Return the (X, Y) coordinate for the center point of the cell that contains the specified text.  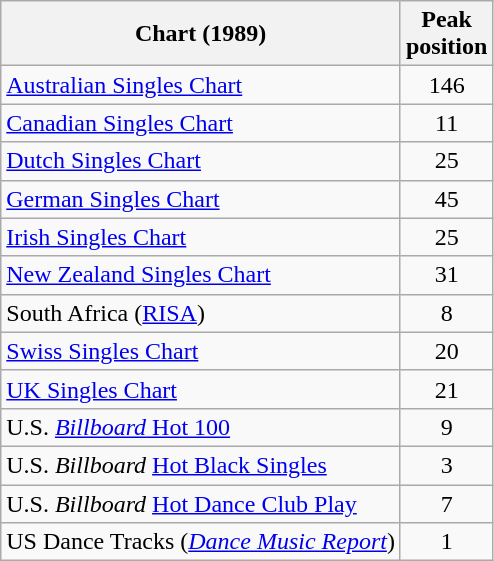
U.S. Billboard Hot Dance Club Play (201, 503)
U.S. Billboard Hot Black Singles (201, 465)
20 (446, 351)
Peakposition (446, 34)
Irish Singles Chart (201, 237)
Dutch Singles Chart (201, 161)
9 (446, 427)
31 (446, 275)
1 (446, 542)
US Dance Tracks (Dance Music Report) (201, 542)
3 (446, 465)
German Singles Chart (201, 199)
146 (446, 85)
45 (446, 199)
8 (446, 313)
21 (446, 389)
UK Singles Chart (201, 389)
New Zealand Singles Chart (201, 275)
Canadian Singles Chart (201, 123)
11 (446, 123)
Australian Singles Chart (201, 85)
Swiss Singles Chart (201, 351)
7 (446, 503)
South Africa (RISA) (201, 313)
Chart (1989) (201, 34)
U.S. Billboard Hot 100 (201, 427)
